Return [x, y] of the center of cell containing provided text 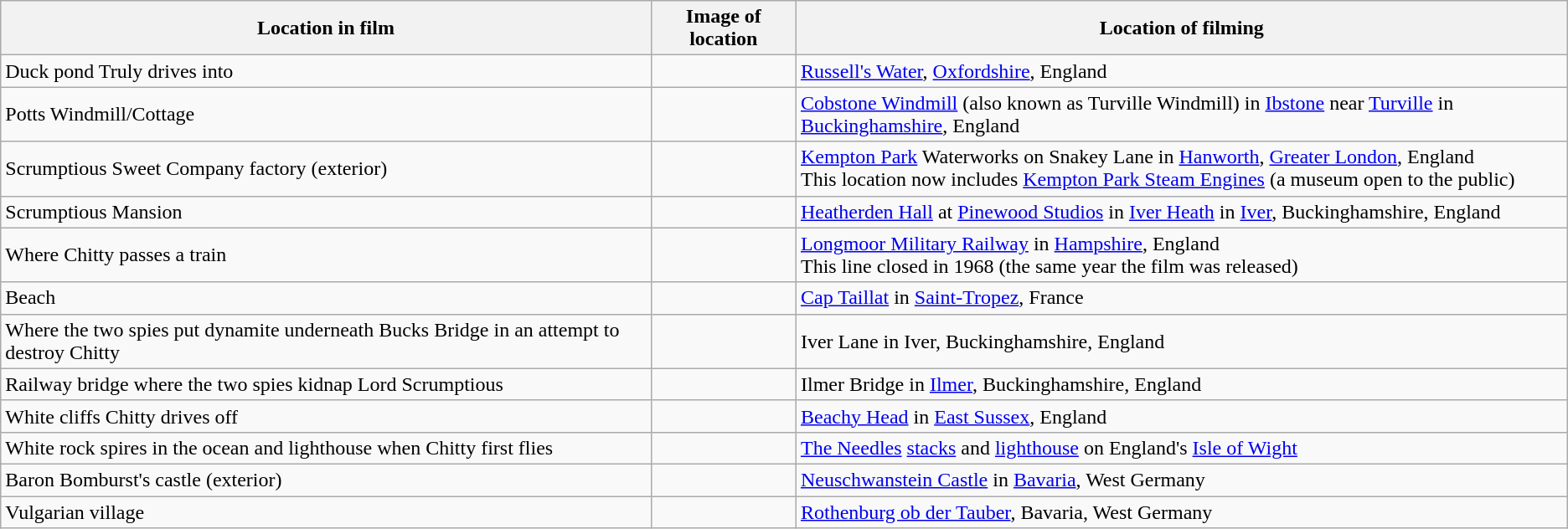
Iver Lane in Iver, Buckinghamshire, England [1181, 342]
Location of filming [1181, 28]
White rock spires in the ocean and lighthouse when Chitty first flies [326, 448]
Longmoor Military Railway in Hampshire, EnglandThis line closed in 1968 (the same year the film was released) [1181, 254]
Ilmer Bridge in Ilmer, Buckinghamshire, England [1181, 384]
Vulgarian village [326, 511]
Duck pond Truly drives into [326, 71]
Cobstone Windmill (also known as Turville Windmill) in Ibstone near Turville in Buckinghamshire, England [1181, 114]
Where Chitty passes a train [326, 254]
Potts Windmill/Cottage [326, 114]
Scrumptious Mansion [326, 212]
Beachy Head in East Sussex, England [1181, 416]
Russell's Water, Oxfordshire, England [1181, 71]
Heatherden Hall at Pinewood Studios in Iver Heath in Iver, Buckinghamshire, England [1181, 212]
Scrumptious Sweet Company factory (exterior) [326, 169]
Rothenburg ob der Tauber, Bavaria, West Germany [1181, 511]
Neuschwanstein Castle in Bavaria, West Germany [1181, 480]
The Needles stacks and lighthouse on England's Isle of Wight [1181, 448]
Cap Taillat in Saint-Tropez, France [1181, 298]
White cliffs Chitty drives off [326, 416]
Location in film [326, 28]
Railway bridge where the two spies kidnap Lord Scrumptious [326, 384]
Where the two spies put dynamite underneath Bucks Bridge in an attempt to destroy Chitty [326, 342]
Image of location [724, 28]
Baron Bomburst's castle (exterior) [326, 480]
Beach [326, 298]
